Extract the [X, Y] coordinate from the center of the cell holding the provided text.  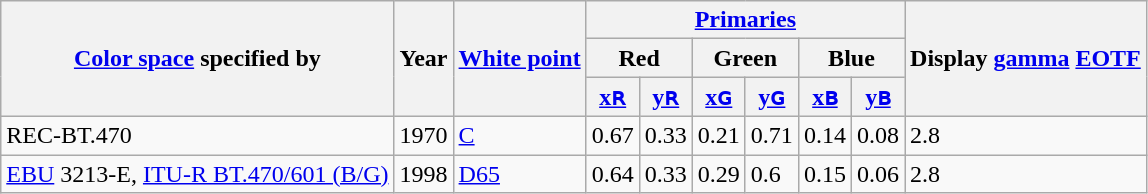
REC-BT.470 [198, 135]
xʙ [824, 97]
Primaries [745, 20]
EBU 3213-E, ITU-R BT.470/601 (B/G) [198, 173]
0.08 [878, 135]
yɢ [772, 97]
0.06 [878, 173]
yʀ [666, 97]
0.21 [718, 135]
Green [745, 58]
Display gamma EOTF [1026, 59]
0.6 [772, 173]
0.14 [824, 135]
0.71 [772, 135]
0.15 [824, 173]
yʙ [878, 97]
1998 [424, 173]
Red [639, 58]
White point [520, 59]
1970 [424, 135]
xʀ [612, 97]
Color space specified by [198, 59]
D65 [520, 173]
xɢ [718, 97]
Blue [851, 58]
0.64 [612, 173]
0.29 [718, 173]
C [520, 135]
0.67 [612, 135]
Year [424, 59]
